Extract the [X, Y] coordinate from the center of the cell holding the provided text.  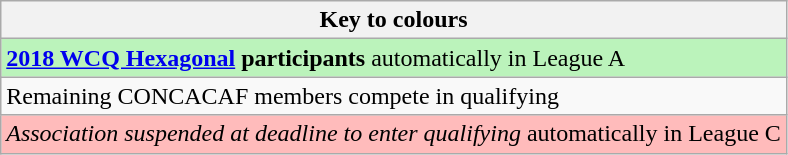
Remaining CONCACAF members compete in qualifying [394, 96]
Key to colours [394, 20]
2018 WCQ Hexagonal participants automatically in League A [394, 58]
Association suspended at deadline to enter qualifying automatically in League C [394, 134]
